From the cell containing the given text, extract its center point as [x, y] coordinate. 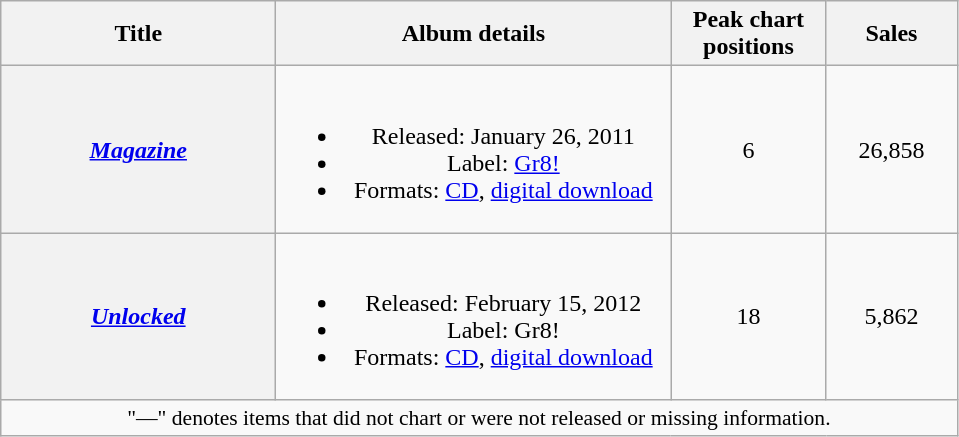
"—" denotes items that did not chart or were not released or missing information. [479, 418]
5,862 [892, 316]
18 [748, 316]
Released: February 15, 2012Label: Gr8!Formats: CD, digital download [474, 316]
Sales [892, 34]
Magazine [138, 150]
Unlocked [138, 316]
26,858 [892, 150]
Released: January 26, 2011Label: Gr8!Formats: CD, digital download [474, 150]
6 [748, 150]
Album details [474, 34]
Peak chart positions [748, 34]
Title [138, 34]
